Return the (x, y) coordinate for the center point of the cell that contains the specified text.  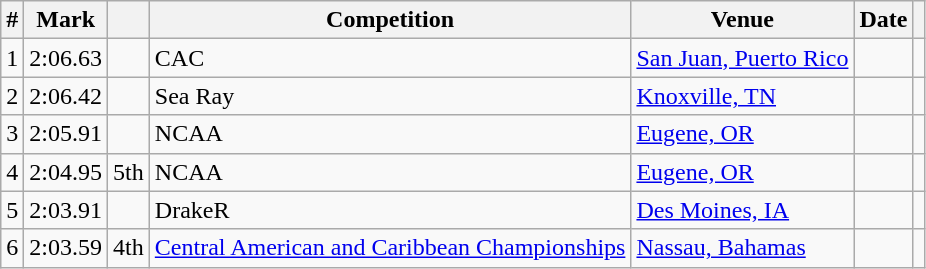
2:06.42 (66, 96)
2 (12, 96)
Mark (66, 20)
5 (12, 210)
CAC (390, 58)
Competition (390, 20)
1 (12, 58)
Knoxville, TN (742, 96)
Date (884, 20)
2:03.91 (66, 210)
Venue (742, 20)
3 (12, 134)
2:06.63 (66, 58)
5th (129, 172)
2:04.95 (66, 172)
4 (12, 172)
6 (12, 248)
Central American and Caribbean Championships (390, 248)
2:03.59 (66, 248)
2:05.91 (66, 134)
# (12, 20)
San Juan, Puerto Rico (742, 58)
Des Moines, IA (742, 210)
DrakeR (390, 210)
Sea Ray (390, 96)
4th (129, 248)
Nassau, Bahamas (742, 248)
